Detect which cell encompasses the target text, then output its [X, Y] center coordinate. 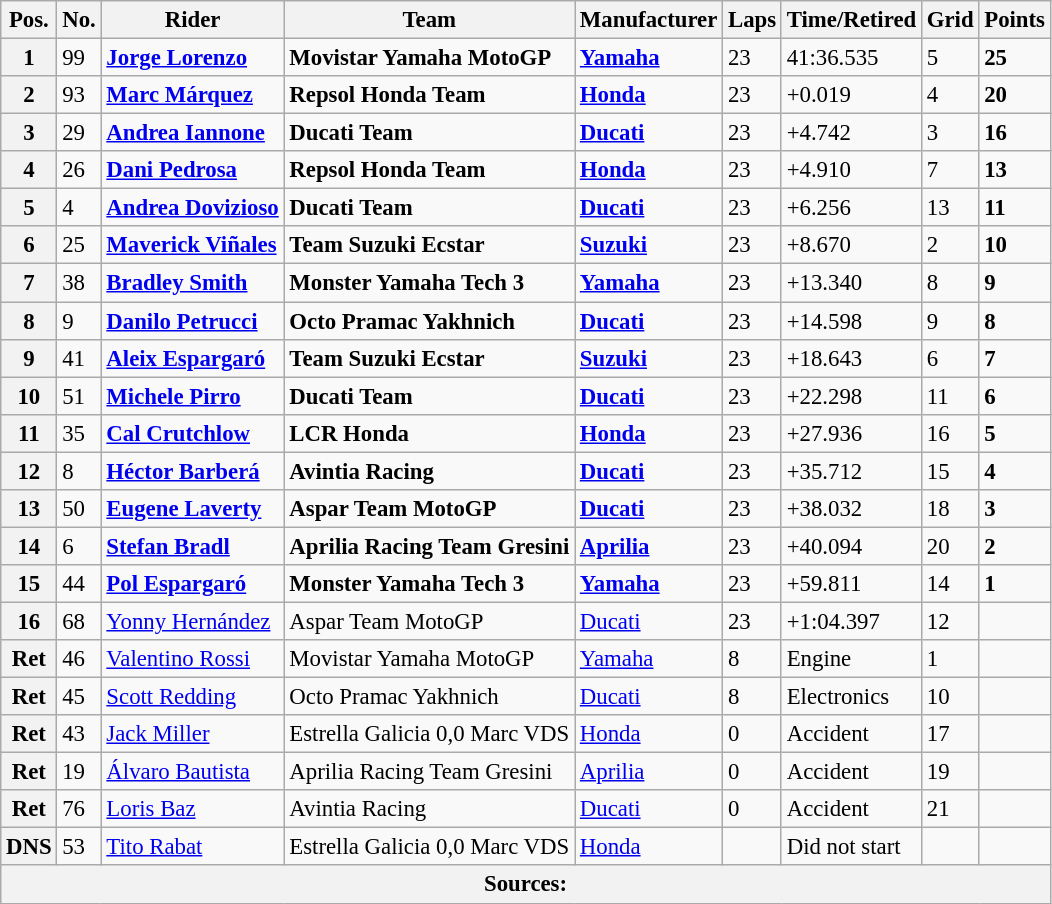
Laps [752, 20]
Team [430, 20]
+14.598 [851, 321]
35 [79, 433]
Time/Retired [851, 20]
Points [1014, 20]
+22.298 [851, 396]
41 [79, 358]
+8.670 [851, 245]
No. [79, 20]
+4.742 [851, 133]
+35.712 [851, 471]
Michele Pirro [192, 396]
+18.643 [851, 358]
+13.340 [851, 283]
Eugene Laverty [192, 509]
+38.032 [851, 509]
+27.936 [851, 433]
44 [79, 584]
Loris Baz [192, 809]
Tito Rabat [192, 847]
Valentino Rossi [192, 659]
Dani Pedrosa [192, 170]
+4.910 [851, 170]
51 [79, 396]
+59.811 [851, 584]
Maverick Viñales [192, 245]
Cal Crutchlow [192, 433]
99 [79, 58]
53 [79, 847]
41:36.535 [851, 58]
29 [79, 133]
21 [950, 809]
50 [79, 509]
68 [79, 621]
+40.094 [851, 546]
+1:04.397 [851, 621]
93 [79, 95]
26 [79, 170]
Andrea Iannone [192, 133]
Pos. [29, 20]
DNS [29, 847]
Electronics [851, 697]
Yonny Hernández [192, 621]
46 [79, 659]
45 [79, 697]
Did not start [851, 847]
Álvaro Bautista [192, 772]
Sources: [526, 885]
17 [950, 734]
18 [950, 509]
Scott Redding [192, 697]
Engine [851, 659]
Pol Espargaró [192, 584]
Jack Miller [192, 734]
Stefan Bradl [192, 546]
Jorge Lorenzo [192, 58]
Manufacturer [649, 20]
Andrea Dovizioso [192, 208]
Rider [192, 20]
76 [79, 809]
Danilo Petrucci [192, 321]
Marc Márquez [192, 95]
Grid [950, 20]
+6.256 [851, 208]
+0.019 [851, 95]
38 [79, 283]
Aleix Espargaró [192, 358]
Bradley Smith [192, 283]
43 [79, 734]
Héctor Barberá [192, 471]
LCR Honda [430, 433]
